Detect which cell encompasses the target text, then output its [X, Y] center coordinate. 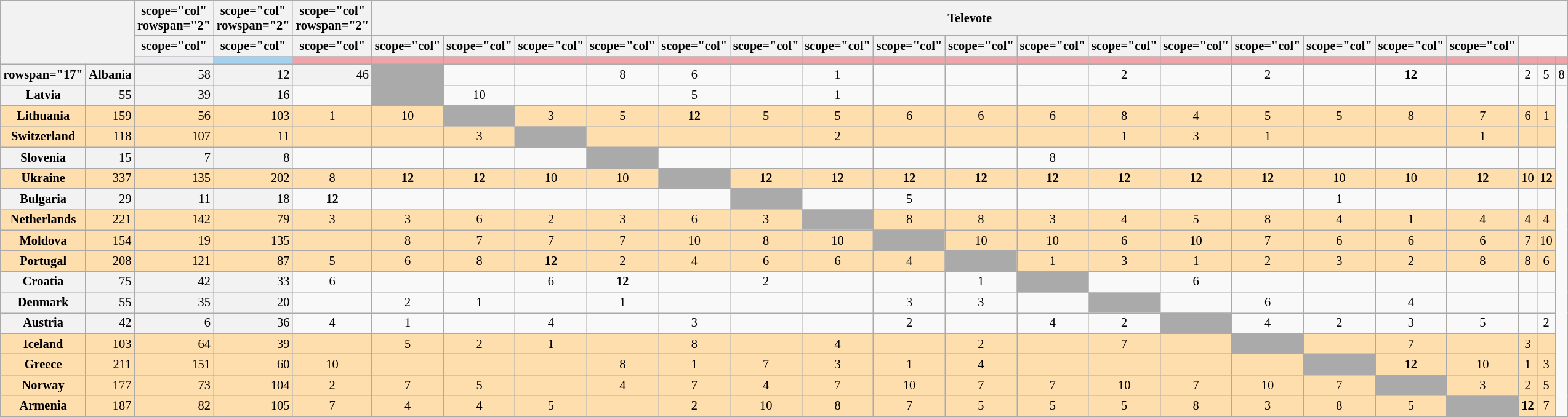
105 [254, 406]
Iceland [43, 344]
337 [110, 178]
rowspan="17" [43, 74]
159 [110, 116]
82 [174, 406]
Croatia [43, 282]
18 [254, 199]
64 [174, 344]
Albania [110, 74]
154 [110, 240]
Switzerland [43, 137]
221 [110, 220]
75 [110, 282]
177 [110, 385]
Armenia [43, 406]
Ukraine [43, 178]
58 [174, 74]
56 [174, 116]
16 [254, 95]
19 [174, 240]
121 [174, 261]
Bulgaria [43, 199]
73 [174, 385]
208 [110, 261]
151 [174, 365]
79 [254, 220]
142 [174, 220]
104 [254, 385]
Denmark [43, 303]
87 [254, 261]
20 [254, 303]
202 [254, 178]
118 [110, 137]
Greece [43, 365]
Moldova [43, 240]
33 [254, 282]
46 [332, 74]
60 [254, 365]
Portugal [43, 261]
211 [110, 365]
29 [110, 199]
Televote [970, 18]
Slovenia [43, 157]
Lithuania [43, 116]
Netherlands [43, 220]
107 [174, 137]
35 [174, 303]
Austria [43, 323]
Latvia [43, 95]
Norway [43, 385]
36 [254, 323]
15 [110, 157]
187 [110, 406]
